Detect which cell encompasses the target text, then output its [x, y] center coordinate. 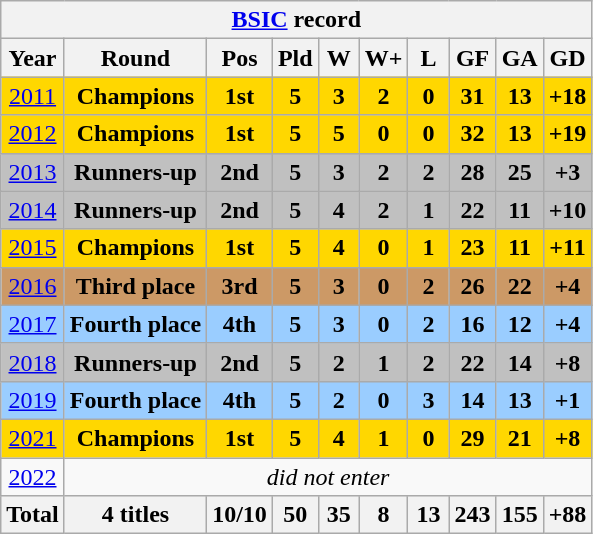
+88 [568, 515]
2016 [33, 286]
28 [472, 172]
BSIC record [296, 20]
2012 [33, 134]
26 [472, 286]
16 [472, 324]
Pos [240, 58]
2022 [33, 477]
L [428, 58]
3rd [240, 286]
2017 [33, 324]
29 [472, 438]
35 [338, 515]
+3 [568, 172]
Round [135, 58]
2013 [33, 172]
+10 [568, 210]
243 [472, 515]
8 [384, 515]
Total [33, 515]
Third place [135, 286]
+1 [568, 400]
GF [472, 58]
155 [520, 515]
+18 [568, 96]
+19 [568, 134]
2015 [33, 248]
31 [472, 96]
2014 [33, 210]
10/10 [240, 515]
W [338, 58]
2021 [33, 438]
W+ [384, 58]
25 [520, 172]
+11 [568, 248]
2011 [33, 96]
did not enter [328, 477]
Pld [295, 58]
2019 [33, 400]
4 titles [135, 515]
21 [520, 438]
GD [568, 58]
Year [33, 58]
12 [520, 324]
23 [472, 248]
2018 [33, 362]
GA [520, 58]
32 [472, 134]
50 [295, 515]
